Extract the [x, y] coordinate from the center of the cell holding the provided text.  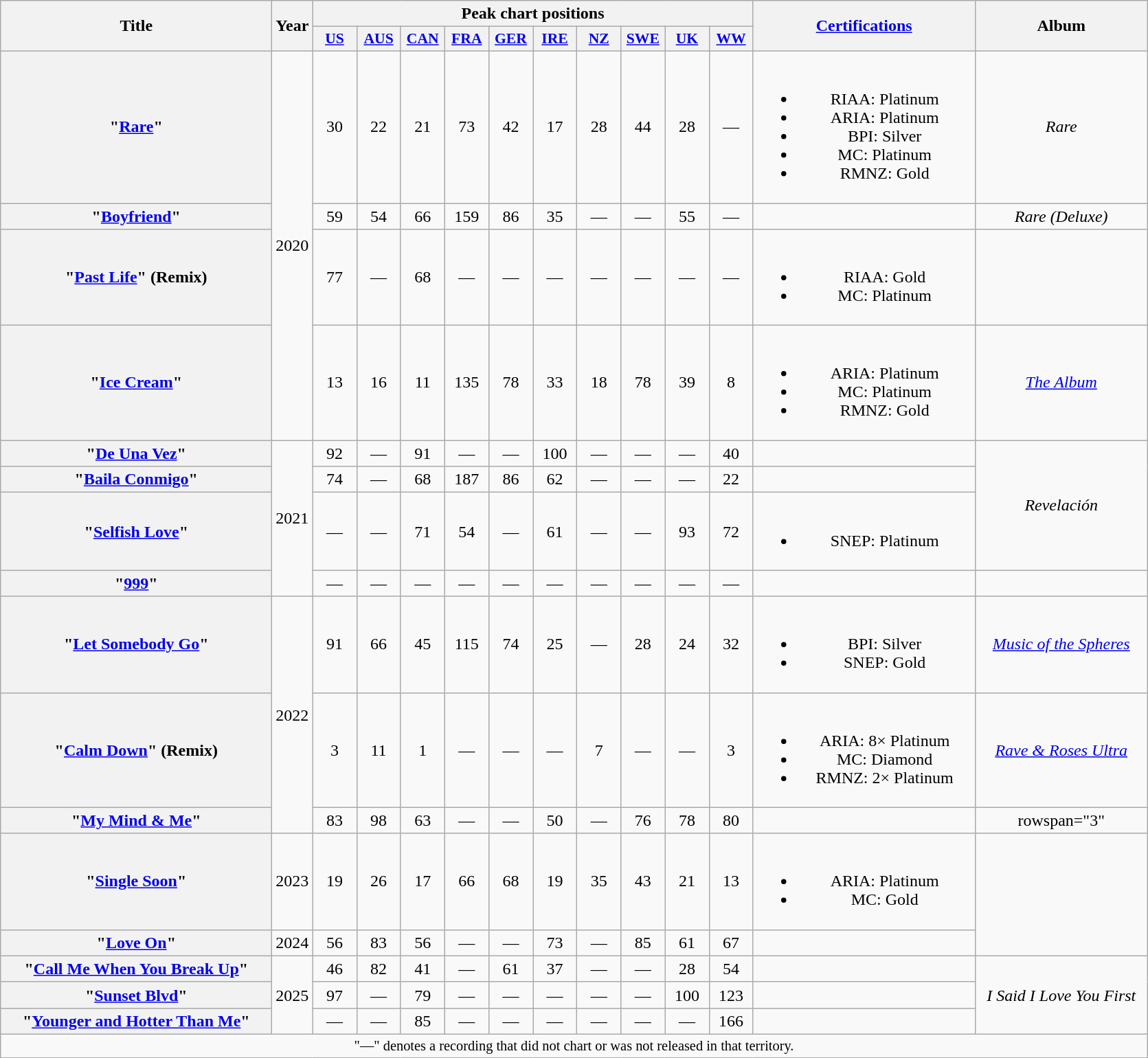
39 [687, 383]
"Single Soon" [136, 881]
Title [136, 26]
2023 [293, 881]
76 [643, 820]
30 [335, 126]
42 [510, 126]
Certifications [864, 26]
26 [379, 881]
US [335, 39]
NZ [599, 39]
43 [643, 881]
8 [731, 383]
63 [423, 820]
"Ice Cream" [136, 383]
79 [423, 995]
2022 [293, 714]
AUS [379, 39]
62 [555, 480]
93 [687, 532]
33 [555, 383]
RIAA: GoldMC: Platinum [864, 278]
"De Una Vez" [136, 453]
45 [423, 644]
BPI: SilverSNEP: Gold [864, 644]
50 [555, 820]
98 [379, 820]
67 [731, 943]
"Past Life" (Remix) [136, 278]
"Call Me When You Break Up" [136, 969]
"My Mind & Me" [136, 820]
UK [687, 39]
2020 [293, 245]
"Rare" [136, 126]
"Sunset Blvd" [136, 995]
77 [335, 278]
2021 [293, 518]
The Album [1061, 383]
"Love On" [136, 943]
Rare (Deluxe) [1061, 216]
"999" [136, 583]
97 [335, 995]
rowspan="3" [1061, 820]
"Let Somebody Go" [136, 644]
72 [731, 532]
Rave & Roses Ultra [1061, 750]
RIAA: PlatinumARIA: PlatinumBPI: SilverMC: PlatinumRMNZ: Gold [864, 126]
ARIA: 8× PlatinumMC: DiamondRMNZ: 2× Platinum [864, 750]
71 [423, 532]
Rare [1061, 126]
ARIA: PlatinumMC: PlatinumRMNZ: Gold [864, 383]
40 [731, 453]
"Boyfriend" [136, 216]
18 [599, 383]
32 [731, 644]
Peak chart positions [533, 14]
92 [335, 453]
135 [466, 383]
CAN [423, 39]
41 [423, 969]
"Selfish Love" [136, 532]
16 [379, 383]
FRA [466, 39]
166 [731, 1021]
WW [731, 39]
46 [335, 969]
25 [555, 644]
187 [466, 480]
7 [599, 750]
"Baila Conmigo" [136, 480]
59 [335, 216]
I Said I Love You First [1061, 995]
Music of the Spheres [1061, 644]
Album [1061, 26]
1 [423, 750]
123 [731, 995]
159 [466, 216]
2025 [293, 995]
"—" denotes a recording that did not chart or was not released in that territory. [574, 1046]
"Younger and Hotter Than Me" [136, 1021]
SWE [643, 39]
44 [643, 126]
55 [687, 216]
37 [555, 969]
82 [379, 969]
IRE [555, 39]
2024 [293, 943]
115 [466, 644]
SNEP: Platinum [864, 532]
80 [731, 820]
Year [293, 26]
GER [510, 39]
ARIA: PlatinumMC: Gold [864, 881]
24 [687, 644]
Revelación [1061, 506]
"Calm Down" (Remix) [136, 750]
